Output the (X, Y) coordinate of the center of the cell containing the given text.  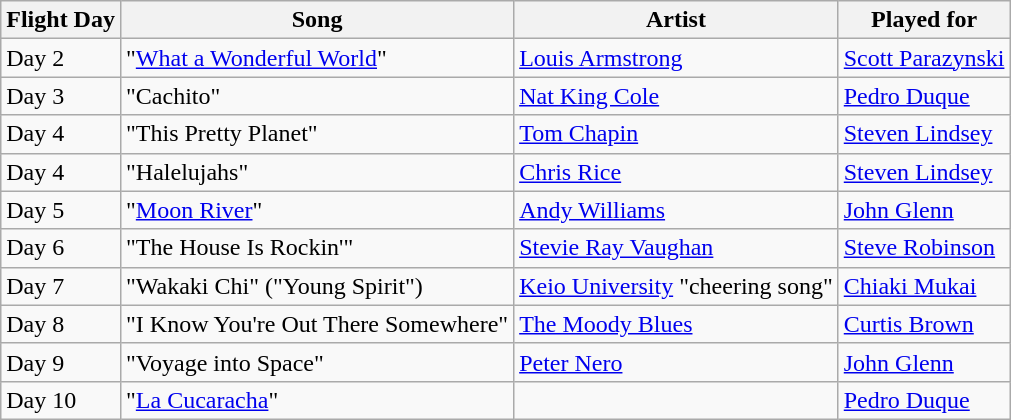
Nat King Cole (676, 96)
Day 2 (61, 58)
"The House Is Rockin'" (316, 248)
Day 5 (61, 210)
"I Know You're Out There Somewhere" (316, 324)
Artist (676, 20)
Keio University "cheering song" (676, 286)
Chris Rice (676, 172)
Steve Robinson (924, 248)
Tom Chapin (676, 134)
"This Pretty Planet" (316, 134)
Andy Williams (676, 210)
Flight Day (61, 20)
Stevie Ray Vaughan (676, 248)
Played for (924, 20)
Scott Parazynski (924, 58)
"Halelujahs" (316, 172)
"La Cucaracha" (316, 400)
Chiaki Mukai (924, 286)
"Cachito" (316, 96)
Day 10 (61, 400)
Peter Nero (676, 362)
Day 6 (61, 248)
Curtis Brown (924, 324)
"What a Wonderful World" (316, 58)
Louis Armstrong (676, 58)
"Wakaki Chi" ("Young Spirit") (316, 286)
Song (316, 20)
Day 8 (61, 324)
"Voyage into Space" (316, 362)
Day 7 (61, 286)
Day 9 (61, 362)
"Moon River" (316, 210)
Day 3 (61, 96)
The Moody Blues (676, 324)
